Find where the given text appears and provide that cell's center as (x, y) coordinate. 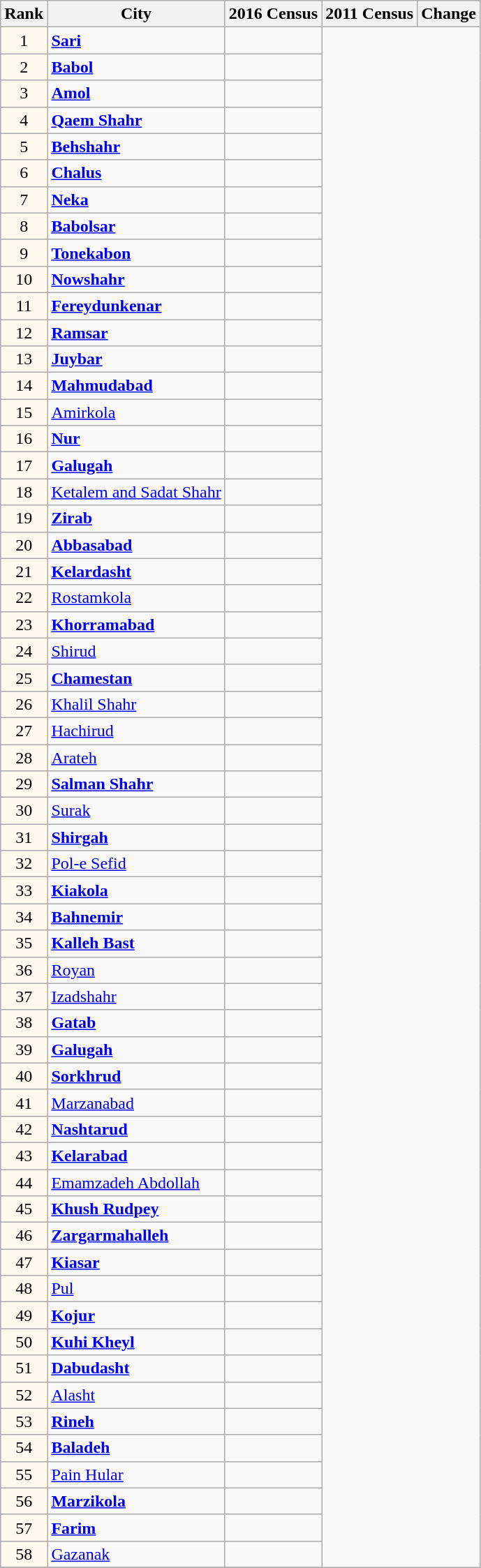
Qaem Shahr (136, 120)
Alasht (136, 1395)
Mahmudabad (136, 386)
36 (24, 970)
13 (24, 359)
Salman Shahr (136, 784)
52 (24, 1395)
Kalleh Bast (136, 943)
Rineh (136, 1421)
9 (24, 253)
55 (24, 1474)
17 (24, 465)
Pol-e Sefid (136, 864)
53 (24, 1421)
46 (24, 1236)
Behshahr (136, 147)
Neka (136, 200)
Kiakola (136, 890)
8 (24, 226)
40 (24, 1076)
58 (24, 1554)
57 (24, 1528)
Rank (24, 14)
Kelardasht (136, 572)
22 (24, 598)
Kelarabad (136, 1156)
Babolsar (136, 226)
43 (24, 1156)
Bahnemir (136, 917)
2 (24, 67)
33 (24, 890)
City (136, 14)
Royan (136, 970)
Zargarmahalleh (136, 1236)
10 (24, 279)
Fereydunkenar (136, 306)
Surak (136, 811)
38 (24, 1023)
Khorramabad (136, 625)
Babol (136, 67)
54 (24, 1448)
19 (24, 518)
21 (24, 572)
31 (24, 837)
39 (24, 1050)
Gatab (136, 1023)
Abbasabad (136, 545)
Amol (136, 94)
3 (24, 94)
Change (449, 14)
29 (24, 784)
Arateh (136, 757)
Gazanak (136, 1554)
Shirgah (136, 837)
51 (24, 1368)
5 (24, 147)
Khalil Shahr (136, 704)
Marzikola (136, 1501)
Dabudasht (136, 1368)
26 (24, 704)
Nowshahr (136, 279)
4 (24, 120)
Pul (136, 1289)
34 (24, 917)
49 (24, 1315)
Khush Rudpey (136, 1209)
14 (24, 386)
2016 Census (273, 14)
Nashtarud (136, 1129)
Chamestan (136, 678)
50 (24, 1342)
1 (24, 40)
45 (24, 1209)
Baladeh (136, 1448)
Amirkola (136, 412)
Ketalem and Sadat Shahr (136, 492)
16 (24, 439)
35 (24, 943)
Farim (136, 1528)
Kojur (136, 1315)
44 (24, 1183)
41 (24, 1103)
6 (24, 173)
7 (24, 200)
48 (24, 1289)
Nur (136, 439)
30 (24, 811)
Sorkhrud (136, 1076)
47 (24, 1262)
56 (24, 1501)
27 (24, 731)
24 (24, 651)
Ramsar (136, 333)
28 (24, 757)
32 (24, 864)
15 (24, 412)
Rostamkola (136, 598)
20 (24, 545)
37 (24, 996)
Juybar (136, 359)
42 (24, 1129)
23 (24, 625)
Tonekabon (136, 253)
Hachirud (136, 731)
Izadshahr (136, 996)
11 (24, 306)
Emamzadeh Abdollah (136, 1183)
2011 Census (370, 14)
Chalus (136, 173)
Pain Hular (136, 1474)
12 (24, 333)
Sari (136, 40)
Shirud (136, 651)
Marzanabad (136, 1103)
Zirab (136, 518)
Kiasar (136, 1262)
18 (24, 492)
Kuhi Kheyl (136, 1342)
25 (24, 678)
